Return the [x, y] coordinate for the center point of the cell that contains the specified text.  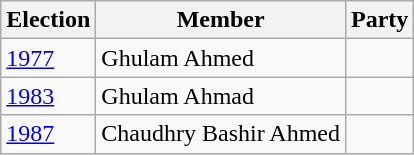
Ghulam Ahmad [221, 96]
Party [380, 20]
Ghulam Ahmed [221, 58]
Election [48, 20]
1987 [48, 134]
Member [221, 20]
1983 [48, 96]
Chaudhry Bashir Ahmed [221, 134]
1977 [48, 58]
